Provide the [x, y] coordinate of the cell's center where the given text is located.  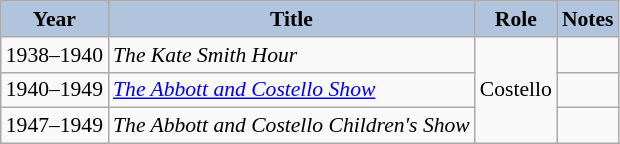
1947–1949 [54, 126]
Notes [588, 19]
The Kate Smith Hour [292, 55]
The Abbott and Costello Children's Show [292, 126]
Year [54, 19]
The Abbott and Costello Show [292, 90]
Title [292, 19]
Costello [516, 90]
1940–1949 [54, 90]
Role [516, 19]
1938–1940 [54, 55]
